Return the (x, y) coordinate for the center point of the cell that contains the specified text.  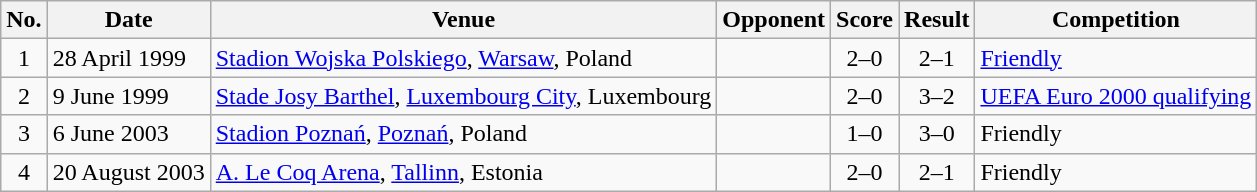
3 (24, 134)
Stade Josy Barthel, Luxembourg City, Luxembourg (464, 96)
Venue (464, 20)
Score (865, 20)
UEFA Euro 2000 qualifying (1116, 96)
2 (24, 96)
A. Le Coq Arena, Tallinn, Estonia (464, 172)
28 April 1999 (128, 58)
Opponent (774, 20)
Date (128, 20)
Stadion Wojska Polskiego, Warsaw, Poland (464, 58)
Result (937, 20)
9 June 1999 (128, 96)
1 (24, 58)
1–0 (865, 134)
Competition (1116, 20)
4 (24, 172)
20 August 2003 (128, 172)
3–0 (937, 134)
3–2 (937, 96)
No. (24, 20)
Stadion Poznań, Poznań, Poland (464, 134)
6 June 2003 (128, 134)
